Extract the (X, Y) coordinate from the center of the cell holding the provided text.  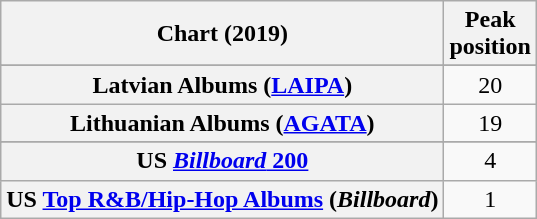
Latvian Albums (LAIPA) (222, 85)
Chart (2019) (222, 34)
20 (490, 85)
1 (490, 199)
4 (490, 161)
Lithuanian Albums (AGATA) (222, 123)
US Billboard 200 (222, 161)
Peak position (490, 34)
US Top R&B/Hip-Hop Albums (Billboard) (222, 199)
19 (490, 123)
